For the text-containing cell, return its midpoint in [X, Y] coordinate format. 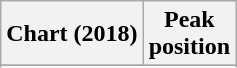
Chart (2018) [72, 34]
Peakposition [189, 34]
